Detect which cell encompasses the target text, then output its [X, Y] center coordinate. 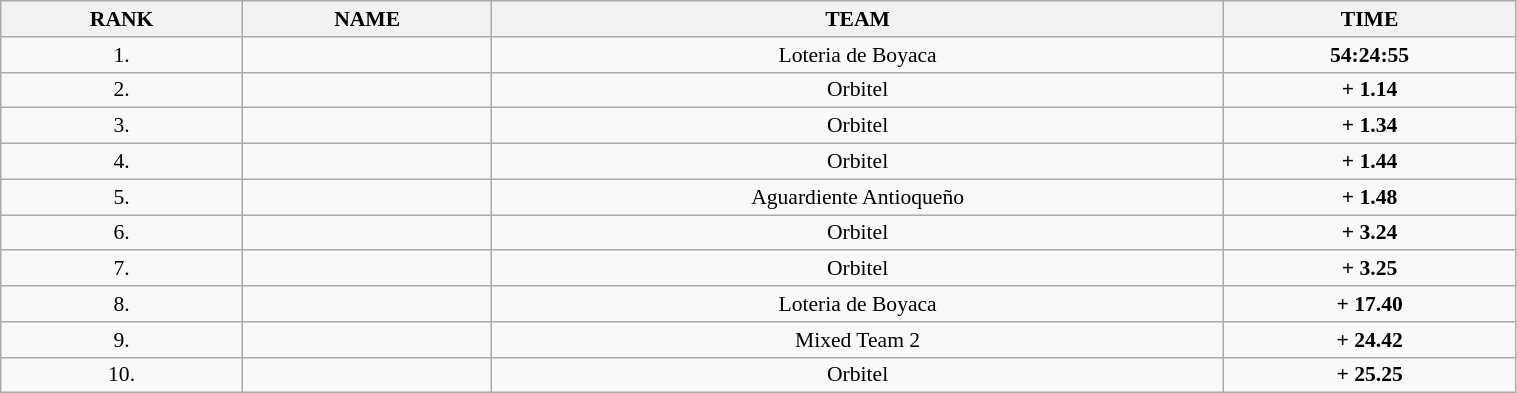
54:24:55 [1370, 55]
RANK [122, 19]
6. [122, 233]
+ 25.25 [1370, 375]
+ 1.34 [1370, 126]
+ 3.24 [1370, 233]
Mixed Team 2 [858, 340]
3. [122, 126]
NAME [367, 19]
1. [122, 55]
7. [122, 269]
+ 1.44 [1370, 162]
+ 17.40 [1370, 304]
8. [122, 304]
Aguardiente Antioqueño [858, 197]
4. [122, 162]
TEAM [858, 19]
TIME [1370, 19]
+ 24.42 [1370, 340]
9. [122, 340]
+ 1.14 [1370, 90]
5. [122, 197]
10. [122, 375]
+ 3.25 [1370, 269]
+ 1.48 [1370, 197]
2. [122, 90]
